Scan for the cell matching the given text and deliver its [X, Y] coordinate at center. 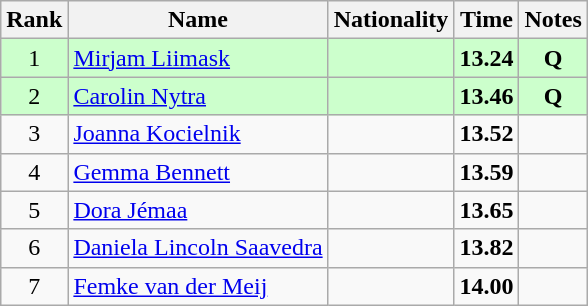
6 [34, 248]
Time [486, 20]
3 [34, 134]
Nationality [391, 20]
Gemma Bennett [198, 172]
2 [34, 96]
Femke van der Meij [198, 286]
Carolin Nytra [198, 96]
Name [198, 20]
Rank [34, 20]
13.65 [486, 210]
14.00 [486, 286]
Mirjam Liimask [198, 58]
7 [34, 286]
13.46 [486, 96]
13.52 [486, 134]
4 [34, 172]
1 [34, 58]
Daniela Lincoln Saavedra [198, 248]
13.59 [486, 172]
13.82 [486, 248]
Notes [553, 20]
Joanna Kocielnik [198, 134]
13.24 [486, 58]
5 [34, 210]
Dora Jémaa [198, 210]
